Output the [X, Y] coordinate of the center of the cell containing the given text.  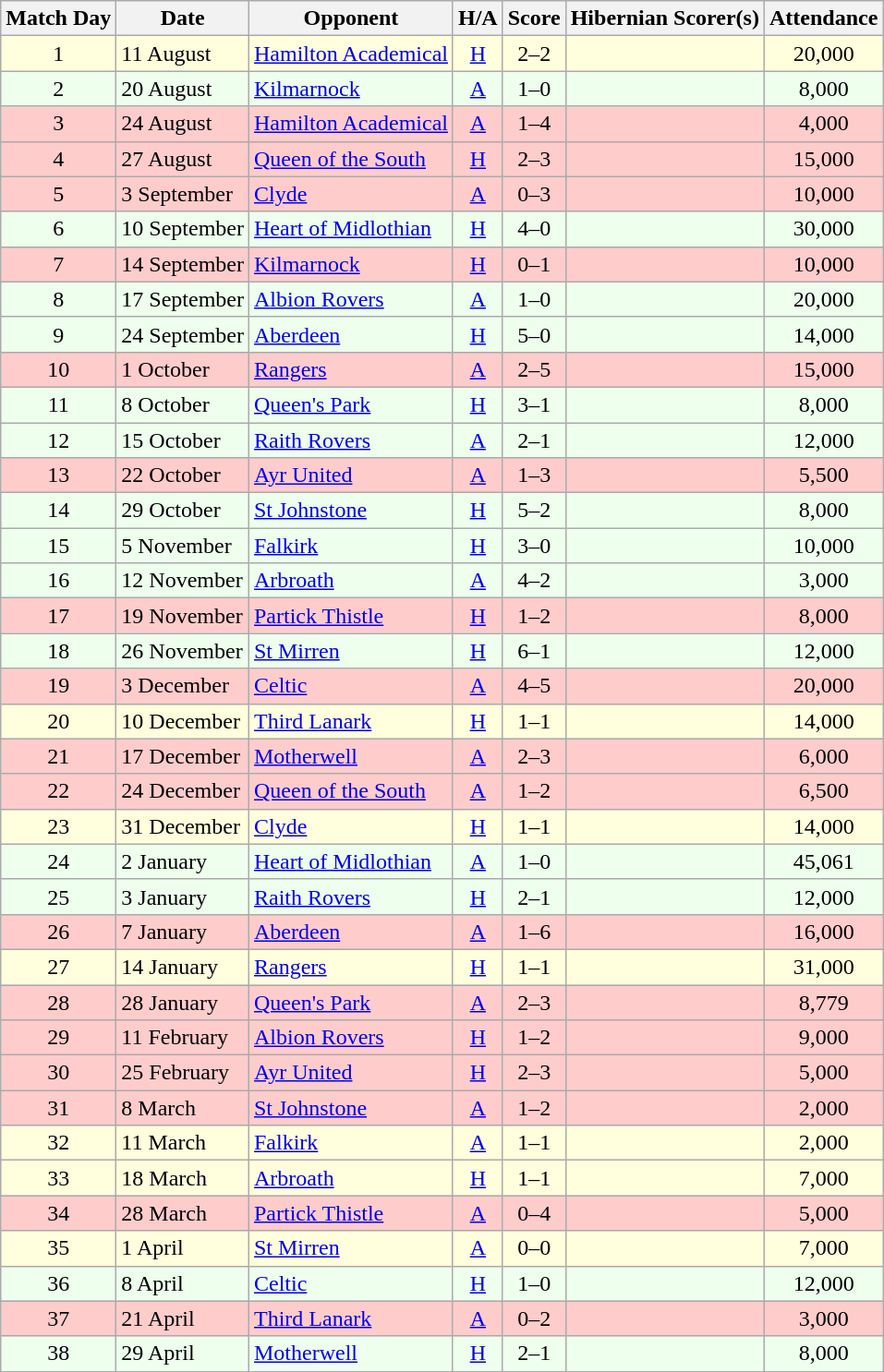
6–1 [534, 651]
4,000 [823, 124]
5,500 [823, 475]
30,000 [823, 229]
3 [59, 124]
13 [59, 475]
22 [59, 791]
21 [59, 756]
19 [59, 686]
4–0 [534, 229]
20 August [183, 89]
Opponent [351, 18]
33 [59, 1178]
5 November [183, 546]
30 [59, 1073]
H/A [478, 18]
1 April [183, 1248]
10 September [183, 229]
23 [59, 826]
11 February [183, 1038]
31 December [183, 826]
1 [59, 54]
2 [59, 89]
17 December [183, 756]
14 [59, 511]
10 [59, 369]
21 April [183, 1318]
17 [59, 616]
26 November [183, 651]
11 March [183, 1143]
24 [59, 861]
14 September [183, 264]
27 August [183, 159]
Hibernian Scorer(s) [665, 18]
5–0 [534, 334]
20 [59, 721]
35 [59, 1248]
24 September [183, 334]
34 [59, 1213]
1–3 [534, 475]
17 September [183, 299]
9 [59, 334]
8 April [183, 1283]
10 December [183, 721]
37 [59, 1318]
8,779 [823, 1002]
9,000 [823, 1038]
32 [59, 1143]
26 [59, 932]
29 [59, 1038]
28 [59, 1002]
3–1 [534, 404]
25 [59, 897]
19 November [183, 616]
16,000 [823, 932]
6,500 [823, 791]
3–0 [534, 546]
8 March [183, 1108]
25 February [183, 1073]
6,000 [823, 756]
14 January [183, 967]
16 [59, 581]
0–2 [534, 1318]
7 [59, 264]
4 [59, 159]
3 January [183, 897]
Attendance [823, 18]
18 [59, 651]
15 [59, 546]
18 March [183, 1178]
36 [59, 1283]
11 [59, 404]
12 [59, 440]
6 [59, 229]
3 September [183, 194]
5–2 [534, 511]
8 October [183, 404]
8 [59, 299]
11 August [183, 54]
0–3 [534, 194]
15 October [183, 440]
5 [59, 194]
28 March [183, 1213]
0–0 [534, 1248]
2–5 [534, 369]
0–4 [534, 1213]
22 October [183, 475]
4–2 [534, 581]
Match Day [59, 18]
2–2 [534, 54]
4–5 [534, 686]
28 January [183, 1002]
7 January [183, 932]
31,000 [823, 967]
27 [59, 967]
45,061 [823, 861]
31 [59, 1108]
1–4 [534, 124]
Score [534, 18]
0–1 [534, 264]
24 August [183, 124]
1–6 [534, 932]
24 December [183, 791]
12 November [183, 581]
29 April [183, 1354]
2 January [183, 861]
29 October [183, 511]
3 December [183, 686]
38 [59, 1354]
1 October [183, 369]
Date [183, 18]
